Scan for the cell matching the given text and deliver its [X, Y] coordinate at center. 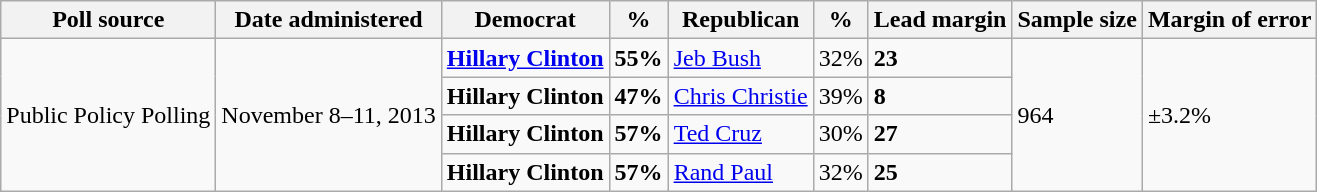
30% [840, 134]
±3.2% [1230, 115]
Ted Cruz [740, 134]
Jeb Bush [740, 58]
27 [940, 134]
Republican [740, 20]
47% [638, 96]
25 [940, 172]
Rand Paul [740, 172]
964 [1077, 115]
23 [940, 58]
Margin of error [1230, 20]
Public Policy Polling [108, 115]
Democrat [525, 20]
39% [840, 96]
8 [940, 96]
Lead margin [940, 20]
November 8–11, 2013 [328, 115]
Sample size [1077, 20]
Chris Christie [740, 96]
Date administered [328, 20]
55% [638, 58]
Poll source [108, 20]
